Determine the (X, Y) coordinate at the center of the cell enclosing the given text.  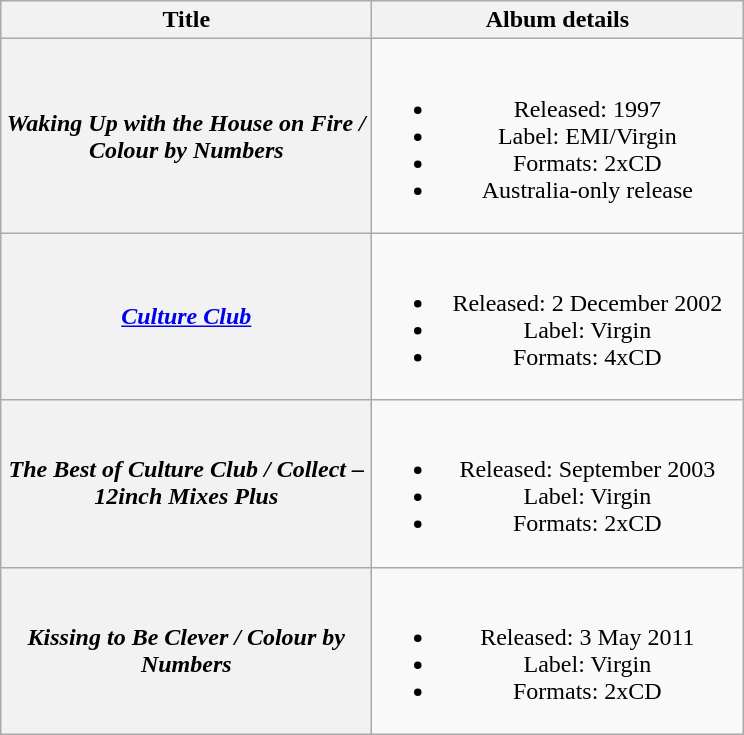
Released: September 2003Label: VirginFormats: 2xCD (558, 484)
Released: 2 December 2002Label: VirginFormats: 4xCD (558, 316)
Kissing to Be Clever / Colour by Numbers (186, 650)
Released: 3 May 2011Label: VirginFormats: 2xCD (558, 650)
Album details (558, 20)
Culture Club (186, 316)
The Best of Culture Club / Collect – 12inch Mixes Plus (186, 484)
Released: 1997Label: EMI/VirginFormats: 2xCDAustralia-only release (558, 136)
Waking Up with the House on Fire / Colour by Numbers (186, 136)
Title (186, 20)
